Output the (X, Y) coordinate of the center of the cell containing the given text.  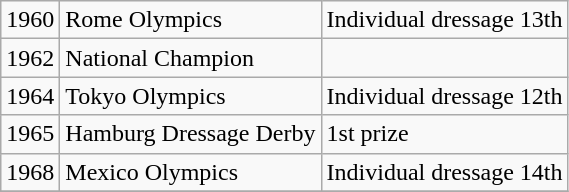
1965 (30, 134)
Individual dressage 14th (444, 172)
National Champion (190, 58)
Individual dressage 12th (444, 96)
Rome Olympics (190, 20)
1st prize (444, 134)
Individual dressage 13th (444, 20)
Hamburg Dressage Derby (190, 134)
1968 (30, 172)
Mexico Olympics (190, 172)
Tokyo Olympics (190, 96)
1964 (30, 96)
1962 (30, 58)
1960 (30, 20)
